From the cell containing the given text, extract its center point as (x, y) coordinate. 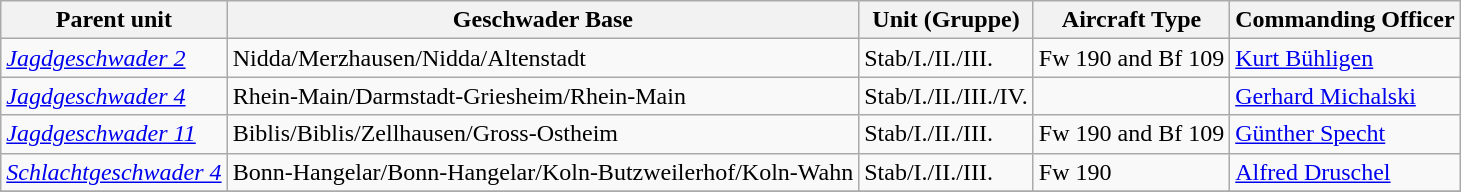
Jagdgeschwader 11 (114, 134)
Parent unit (114, 20)
Günther Specht (1345, 134)
Kurt Bühligen (1345, 58)
Fw 190 (1131, 172)
Rhein-Main/Darmstadt-Griesheim/Rhein-Main (543, 96)
Alfred Druschel (1345, 172)
Biblis/Biblis/Zellhausen/Gross-Ostheim (543, 134)
Stab/I./II./III./IV. (946, 96)
Jagdgeschwader 2 (114, 58)
Jagdgeschwader 4 (114, 96)
Schlachtgeschwader 4 (114, 172)
Nidda/Merzhausen/Nidda/Altenstadt (543, 58)
Gerhard Michalski (1345, 96)
Aircraft Type (1131, 20)
Unit (Gruppe) (946, 20)
Commanding Officer (1345, 20)
Geschwader Base (543, 20)
Bonn-Hangelar/Bonn-Hangelar/Koln-Butzweilerhof/Koln-Wahn (543, 172)
